Extract the (x, y) coordinate from the center of the cell holding the provided text.  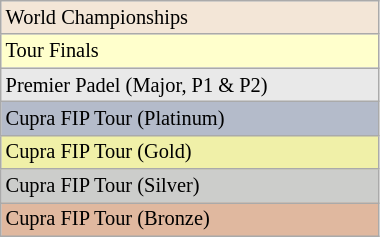
Cupra FIP Tour (Bronze) (190, 219)
Cupra FIP Tour (Gold) (190, 152)
Tour Finals (190, 51)
Cupra FIP Tour (Platinum) (190, 118)
Premier Padel (Major, P1 & P2) (190, 85)
Cupra FIP Tour (Silver) (190, 186)
World Championships (190, 17)
